Find where the given text appears and provide that cell's center as (X, Y) coordinate. 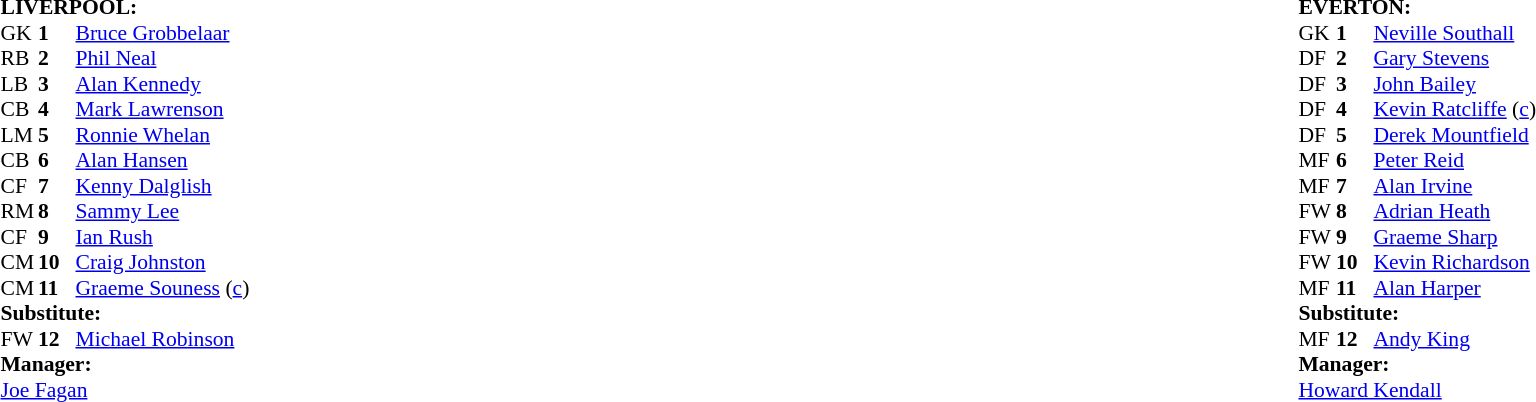
LM (19, 135)
Mark Lawrenson (163, 109)
Alan Irvine (1454, 186)
Alan Kennedy (163, 84)
Bruce Grobbelaar (163, 33)
Derek Mountfield (1454, 135)
Andy King (1454, 339)
Graeme Souness (c) (163, 288)
Kenny Dalglish (163, 186)
Neville Southall (1454, 33)
Sammy Lee (163, 211)
Kevin Ratcliffe (c) (1454, 109)
RM (19, 211)
Graeme Sharp (1454, 237)
John Bailey (1454, 84)
Michael Robinson (163, 339)
Adrian Heath (1454, 211)
Peter Reid (1454, 161)
RB (19, 59)
Craig Johnston (163, 263)
Kevin Richardson (1454, 263)
Alan Hansen (163, 161)
Alan Harper (1454, 288)
Ian Rush (163, 237)
Ronnie Whelan (163, 135)
Gary Stevens (1454, 59)
Phil Neal (163, 59)
LB (19, 84)
